Determine the (X, Y) coordinate at the center of the cell enclosing the given text.  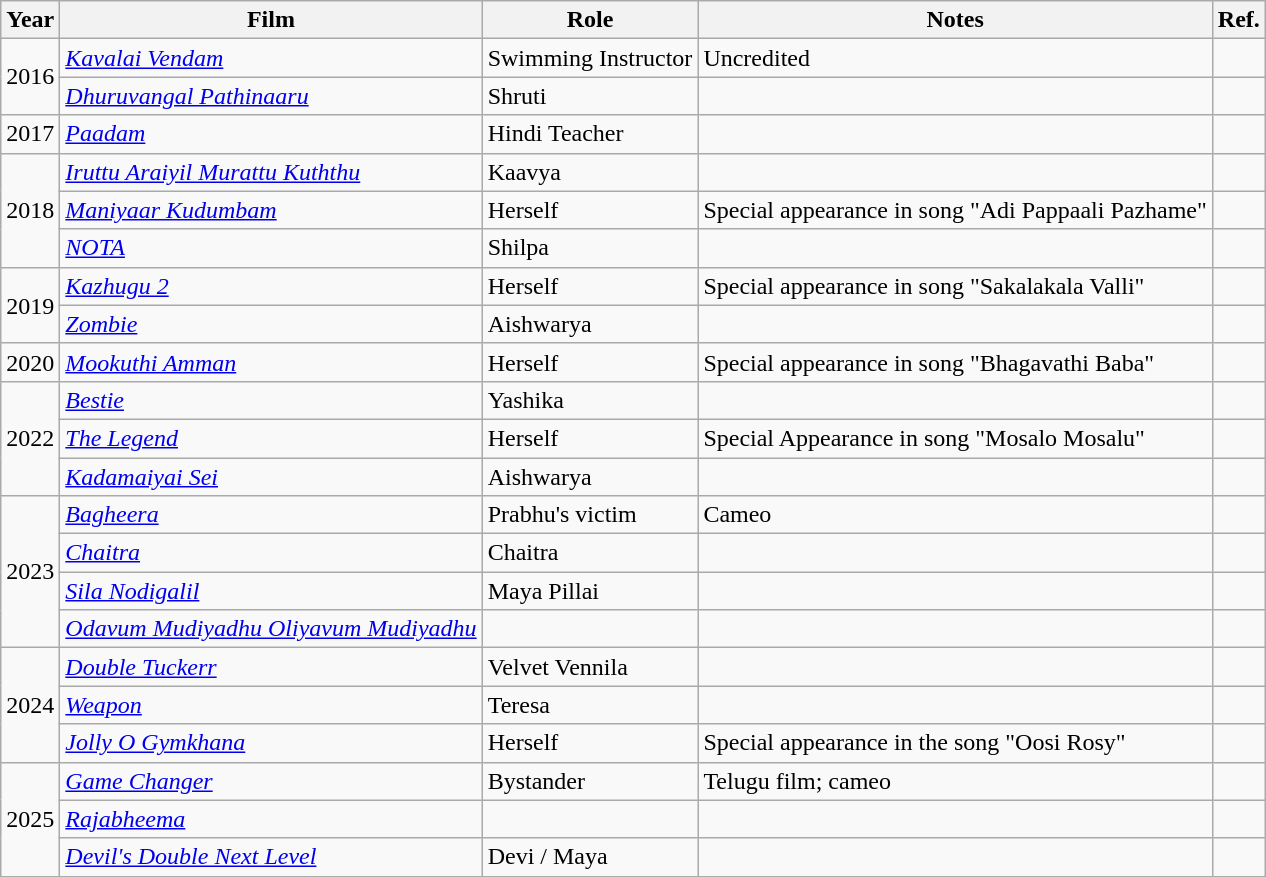
2019 (30, 305)
Double Tuckerr (271, 667)
Bagheera (271, 515)
Mookuthi Amman (271, 362)
Notes (955, 20)
2017 (30, 134)
2018 (30, 210)
Game Changer (271, 781)
Ref. (1238, 20)
Special Appearance in song "Mosalo Mosalu" (955, 438)
Cameo (955, 515)
Dhuruvangal Pathinaaru (271, 96)
2024 (30, 705)
Rajabheema (271, 819)
Devil's Double Next Level (271, 857)
Jolly O Gymkhana (271, 743)
Kadamaiyai Sei (271, 477)
2016 (30, 77)
Bystander (590, 781)
Shruti (590, 96)
Weapon (271, 705)
Kaavya (590, 172)
Iruttu Araiyil Murattu Kuththu (271, 172)
Shilpa (590, 248)
Teresa (590, 705)
Odavum Mudiyadhu Oliyavum Mudiyadhu (271, 629)
Film (271, 20)
Telugu film; cameo (955, 781)
Uncredited (955, 58)
Role (590, 20)
Bestie (271, 400)
Special appearance in the song "Oosi Rosy" (955, 743)
Kavalai Vendam (271, 58)
Swimming Instructor (590, 58)
2022 (30, 438)
Maniyaar Kudumbam (271, 210)
Kazhugu 2 (271, 286)
The Legend (271, 438)
Special appearance in song "Adi Pappaali Pazhame" (955, 210)
2023 (30, 572)
Paadam (271, 134)
Prabhu's victim (590, 515)
Maya Pillai (590, 591)
Hindi Teacher (590, 134)
Special appearance in song "Sakalakala Valli" (955, 286)
2025 (30, 819)
Sila Nodigalil (271, 591)
Devi / Maya (590, 857)
NOTA (271, 248)
2020 (30, 362)
Yashika (590, 400)
Special appearance in song "Bhagavathi Baba" (955, 362)
Zombie (271, 324)
Velvet Vennila (590, 667)
Year (30, 20)
